Determine the (X, Y) coordinate at the center of the cell enclosing the given text.  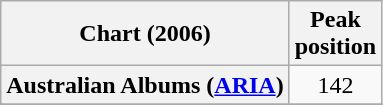
142 (335, 85)
Australian Albums (ARIA) (145, 85)
Chart (2006) (145, 34)
Peakposition (335, 34)
